Search for the cell housing the specified text and yield its [x, y] center coordinate. 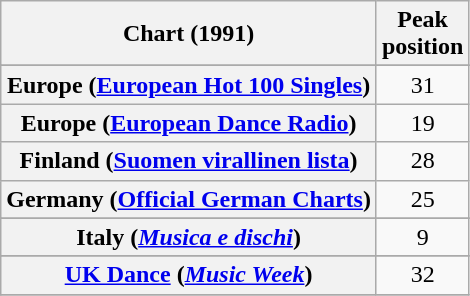
Italy (Musica e dischi) [189, 237]
Chart (1991) [189, 34]
Europe (European Dance Radio) [189, 123]
Europe (European Hot 100 Singles) [189, 85]
Finland (Suomen virallinen lista) [189, 161]
19 [422, 123]
25 [422, 199]
9 [422, 237]
Germany (Official German Charts) [189, 199]
32 [422, 275]
Peakposition [422, 34]
UK Dance (Music Week) [189, 275]
28 [422, 161]
31 [422, 85]
